Detect which cell encompasses the target text, then output its [x, y] center coordinate. 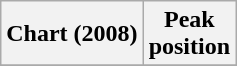
Chart (2008) [72, 34]
Peakposition [189, 34]
